From the cell containing the given text, extract its center point as (X, Y) coordinate. 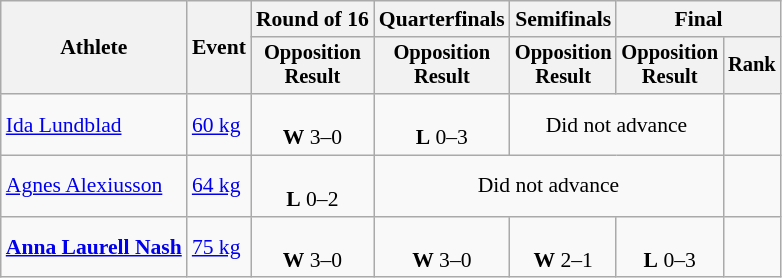
75 kg (219, 248)
Agnes Alexiusson (94, 186)
L 0–2 (312, 186)
Rank (752, 66)
64 kg (219, 186)
Final (698, 19)
Anna Laurell Nash (94, 248)
Semifinals (564, 19)
Round of 16 (312, 19)
W 2–1 (564, 248)
60 kg (219, 124)
Quarterfinals (442, 19)
Ida Lundblad (94, 124)
Athlete (94, 48)
Event (219, 48)
